Pinpoint the cell where the given text exists, returning its (X, Y) midpoint coordinate. 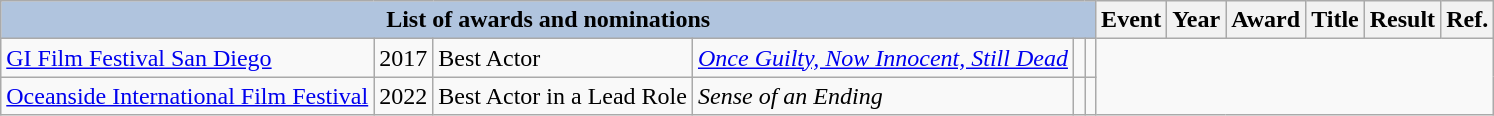
Best Actor (563, 58)
Sense of an Ending (882, 96)
Best Actor in a Lead Role (563, 96)
Title (1336, 20)
Oceanside International Film Festival (188, 96)
Year (1196, 20)
Event (1132, 20)
Result (1402, 20)
List of awards and nominations (548, 20)
Once Guilty, Now Innocent, Still Dead (882, 58)
GI Film Festival San Diego (188, 58)
2022 (404, 96)
Ref. (1468, 20)
Award (1266, 20)
2017 (404, 58)
